Find where the given text appears and provide that cell's center as (x, y) coordinate. 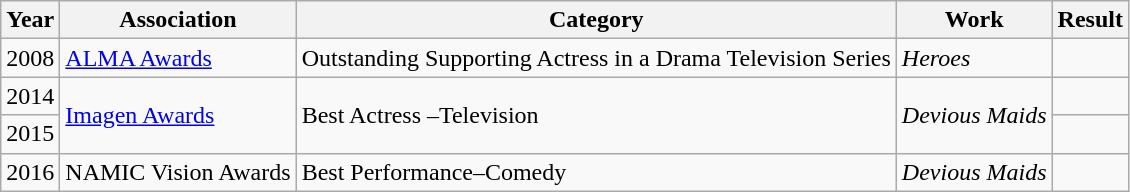
2016 (30, 172)
Year (30, 20)
2014 (30, 96)
NAMIC Vision Awards (178, 172)
Best Performance–Comedy (596, 172)
Best Actress –Television (596, 115)
2008 (30, 58)
Work (974, 20)
Outstanding Supporting Actress in a Drama Television Series (596, 58)
Category (596, 20)
Association (178, 20)
2015 (30, 134)
Heroes (974, 58)
ALMA Awards (178, 58)
Imagen Awards (178, 115)
Result (1090, 20)
